Identify which cell holds the provided text, then report its (x, y) central coordinate. 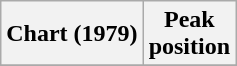
Chart (1979) (72, 34)
Peakposition (189, 34)
